Determine the (X, Y) coordinate at the center of the cell enclosing the given text.  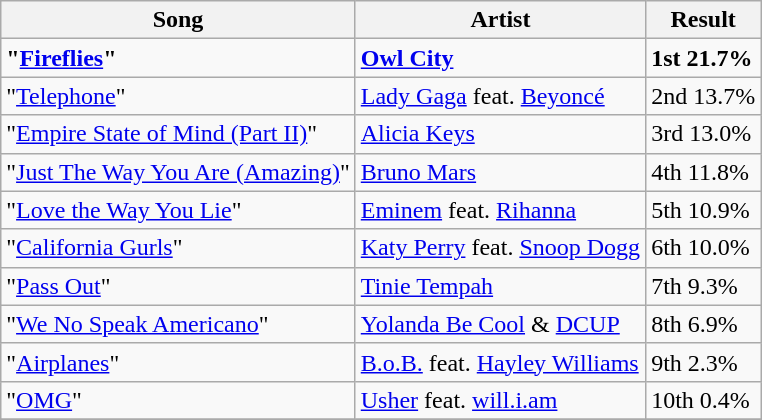
"California Gurls" (178, 248)
"Telephone" (178, 96)
8th 6.9% (704, 324)
4th 11.8% (704, 172)
"Pass Out" (178, 286)
1st 21.7% (704, 58)
Bruno Mars (500, 172)
Katy Perry feat. Snoop Dogg (500, 248)
3rd 13.0% (704, 134)
2nd 13.7% (704, 96)
"Airplanes" (178, 362)
Artist (500, 20)
Result (704, 20)
9th 2.3% (704, 362)
B.o.B. feat. Hayley Williams (500, 362)
Eminem feat. Rihanna (500, 210)
"Empire State of Mind (Part II)" (178, 134)
Lady Gaga feat. Beyoncé (500, 96)
Yolanda Be Cool & DCUP (500, 324)
"Just The Way You Are (Amazing)" (178, 172)
Owl City (500, 58)
"Fireflies" (178, 58)
6th 10.0% (704, 248)
Usher feat. will.i.am (500, 400)
Alicia Keys (500, 134)
7th 9.3% (704, 286)
Tinie Tempah (500, 286)
5th 10.9% (704, 210)
"We No Speak Americano" (178, 324)
10th 0.4% (704, 400)
"OMG" (178, 400)
Song (178, 20)
"Love the Way You Lie" (178, 210)
